Detect which cell encompasses the target text, then output its [x, y] center coordinate. 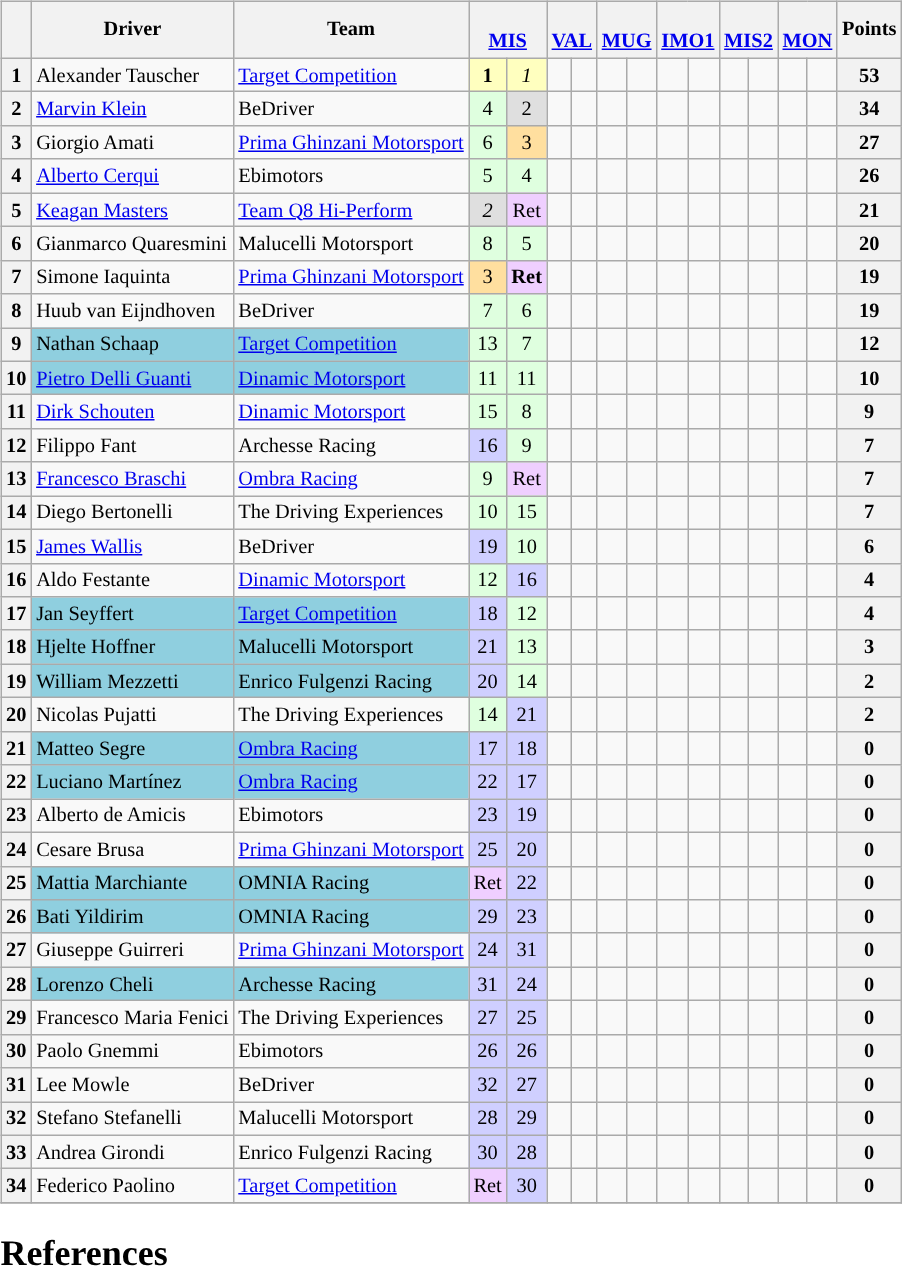
Keagan Masters [132, 210]
Andrea Girondi [132, 1152]
Marvin Klein [132, 109]
IMO1 [688, 30]
Points [869, 30]
MUG [627, 30]
William Mezzetti [132, 681]
Mattia Marchiante [132, 883]
Filippo Fant [132, 446]
Driver [132, 30]
Matteo Segre [132, 748]
Alexander Tauscher [132, 75]
Dirk Schouten [132, 412]
Cesare Brusa [132, 849]
Giorgio Amati [132, 143]
Pietro Delli Guanti [132, 378]
Francesco Maria Fenici [132, 1018]
Huub van Eijndhoven [132, 311]
Paolo Gnemmi [132, 1051]
Alberto Cerqui [132, 176]
James Wallis [132, 546]
Lee Mowle [132, 1085]
Team [350, 30]
Team Q8 Hi-Perform [350, 210]
Alberto de Amicis [132, 816]
Lorenzo Cheli [132, 984]
Giuseppe Guirreri [132, 950]
Simone Iaquinta [132, 277]
Nicolas Pujatti [132, 715]
MON [808, 30]
33 [16, 1152]
Nathan Schaap [132, 345]
Hjelte Hoffner [132, 647]
Luciano Martínez [132, 782]
VAL [572, 30]
53 [869, 75]
Federico Paolino [132, 1186]
Jan Seyffert [132, 614]
Diego Bertonelli [132, 513]
Francesco Braschi [132, 479]
Stefano Stefanelli [132, 1119]
Bati Yildirim [132, 917]
Aldo Festante [132, 580]
Gianmarco Quaresmini [132, 244]
MIS [508, 30]
MIS2 [748, 30]
